Locate the cell with the specified text and output its (x, y) center coordinate. 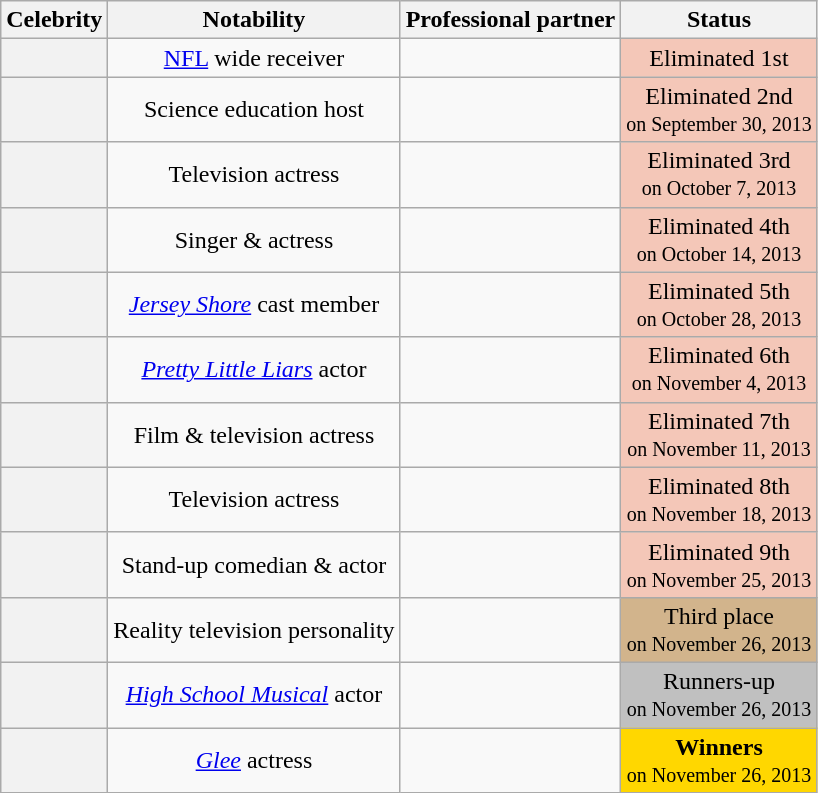
Celebrity (54, 20)
Eliminated 8thon November 18, 2013 (720, 500)
Winnerson November 26, 2013 (720, 760)
Eliminated 5thon October 28, 2013 (720, 304)
Eliminated 4thon October 14, 2013 (720, 240)
Eliminated 2ndon September 30, 2013 (720, 110)
Third placeon November 26, 2013 (720, 630)
Singer & actress (254, 240)
NFL wide receiver (254, 58)
Jersey Shore cast member (254, 304)
Eliminated 7thon November 11, 2013 (720, 434)
Notability (254, 20)
Pretty Little Liars actor (254, 370)
Stand-up comedian & actor (254, 564)
Eliminated 3rdon October 7, 2013 (720, 174)
Eliminated 1st (720, 58)
Film & television actress (254, 434)
Eliminated 9thon November 25, 2013 (720, 564)
Professional partner (510, 20)
Glee actress (254, 760)
High School Musical actor (254, 694)
Science education host (254, 110)
Runners-upon November 26, 2013 (720, 694)
Eliminated 6thon November 4, 2013 (720, 370)
Reality television personality (254, 630)
Status (720, 20)
